Determine the (X, Y) coordinate at the center of the cell enclosing the given text.  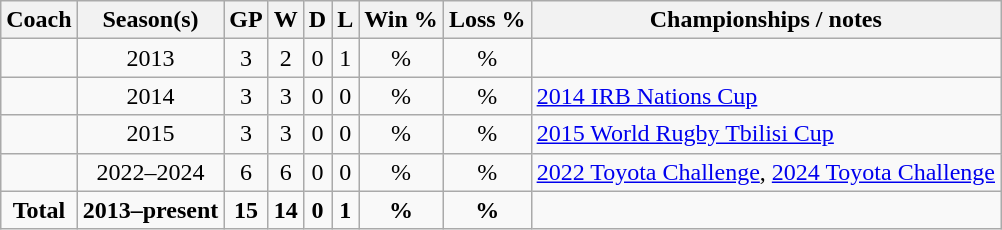
Coach (39, 20)
2014 IRB Nations Cup (766, 96)
Win % (402, 20)
Season(s) (150, 20)
2014 (150, 96)
Loss % (487, 20)
2 (286, 58)
2015 (150, 134)
Total (39, 210)
W (286, 20)
GP (246, 20)
Championships / notes (766, 20)
14 (286, 210)
2022 Toyota Challenge, 2024 Toyota Challenge (766, 172)
15 (246, 210)
2022–2024 (150, 172)
2013 (150, 58)
2013–present (150, 210)
D (317, 20)
2015 World Rugby Tbilisi Cup (766, 134)
L (346, 20)
